Search for the cell housing the specified text and yield its (X, Y) center coordinate. 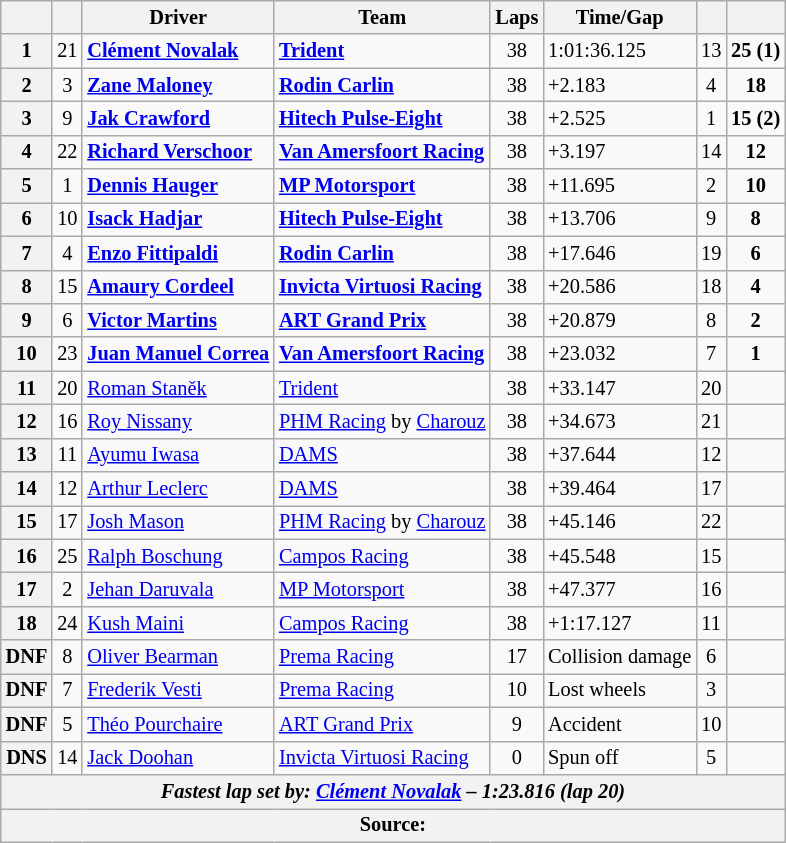
+13.706 (620, 219)
+45.548 (620, 556)
Dennis Hauger (178, 186)
Time/Gap (620, 17)
Team (382, 17)
DNS (27, 758)
Isack Hadjar (178, 219)
+3.197 (620, 152)
Victor Martins (178, 320)
24 (67, 623)
19 (711, 253)
+1:17.127 (620, 623)
Source: (393, 825)
Fastest lap set by: Clément Novalak – 1:23.816 (lap 20) (393, 791)
Zane Maloney (178, 85)
Lost wheels (620, 690)
Frederik Vesti (178, 690)
25 (1) (756, 51)
+23.032 (620, 354)
+17.646 (620, 253)
Juan Manuel Correa (178, 354)
Enzo Fittipaldi (178, 253)
Arthur Leclerc (178, 489)
Théo Pourchaire (178, 724)
Laps (516, 17)
Roman Staněk (178, 388)
+20.586 (620, 287)
Spun off (620, 758)
+47.377 (620, 589)
Richard Verschoor (178, 152)
+2.183 (620, 85)
Oliver Bearman (178, 657)
Roy Nissany (178, 421)
Amaury Cordeel (178, 287)
+45.146 (620, 522)
Jack Doohan (178, 758)
+33.147 (620, 388)
Kush Maini (178, 623)
Ayumu Iwasa (178, 455)
+20.879 (620, 320)
+34.673 (620, 421)
25 (67, 556)
+11.695 (620, 186)
Jehan Daruvala (178, 589)
Collision damage (620, 657)
Josh Mason (178, 522)
Clément Novalak (178, 51)
23 (67, 354)
Ralph Boschung (178, 556)
0 (516, 758)
Jak Crawford (178, 118)
+39.464 (620, 489)
Driver (178, 17)
Accident (620, 724)
+37.644 (620, 455)
+2.525 (620, 118)
1:01:36.125 (620, 51)
15 (2) (756, 118)
